From the cell containing the given text, extract its center point as [X, Y] coordinate. 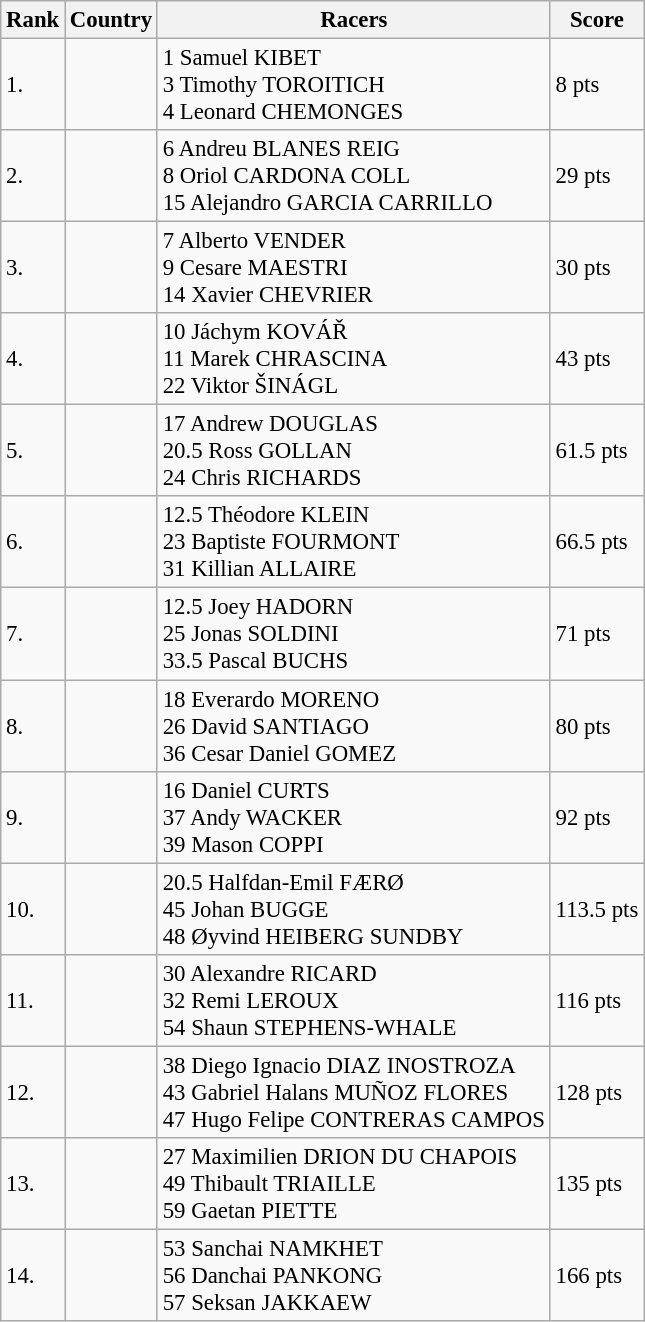
10. [33, 909]
92 pts [596, 817]
166 pts [596, 1275]
61.5 pts [596, 451]
43 pts [596, 359]
30 Alexandre RICARD32 Remi LEROUX54 Shaun STEPHENS-WHALE [354, 1000]
3. [33, 268]
14. [33, 1275]
135 pts [596, 1184]
20.5 Halfdan-Emil FÆRØ45 Johan BUGGE48 Øyvind HEIBERG SUNDBY [354, 909]
8 pts [596, 85]
9. [33, 817]
29 pts [596, 176]
17 Andrew DOUGLAS20.5 Ross GOLLAN24 Chris RICHARDS [354, 451]
30 pts [596, 268]
12.5 Joey HADORN25 Jonas SOLDINI33.5 Pascal BUCHS [354, 634]
5. [33, 451]
7. [33, 634]
66.5 pts [596, 542]
18 Everardo MORENO26 David SANTIAGO36 Cesar Daniel GOMEZ [354, 726]
53 Sanchai NAMKHET56 Danchai PANKONG57 Seksan JAKKAEW [354, 1275]
12. [33, 1092]
1 Samuel KIBET3 Timothy TOROITICH4 Leonard CHEMONGES [354, 85]
6. [33, 542]
1. [33, 85]
Racers [354, 20]
Rank [33, 20]
116 pts [596, 1000]
16 Daniel CURTS37 Andy WACKER39 Mason COPPI [354, 817]
2. [33, 176]
80 pts [596, 726]
4. [33, 359]
8. [33, 726]
11. [33, 1000]
7 Alberto VENDER9 Cesare MAESTRI14 Xavier CHEVRIER [354, 268]
128 pts [596, 1092]
12.5 Théodore KLEIN23 Baptiste FOURMONT31 Killian ALLAIRE [354, 542]
13. [33, 1184]
Country [112, 20]
38 Diego Ignacio DIAZ INOSTROZA43 Gabriel Halans MUÑOZ FLORES47 Hugo Felipe CONTRERAS CAMPOS [354, 1092]
Score [596, 20]
27 Maximilien DRION DU CHAPOIS49 Thibault TRIAILLE59 Gaetan PIETTE [354, 1184]
113.5 pts [596, 909]
71 pts [596, 634]
6 Andreu BLANES REIG8 Oriol CARDONA COLL15 Alejandro GARCIA CARRILLO [354, 176]
10 Jáchym KOVÁŘ11 Marek CHRASCINA22 Viktor ŠINÁGL [354, 359]
